Provide the [x, y] coordinate of the cell's center where the given text is located.  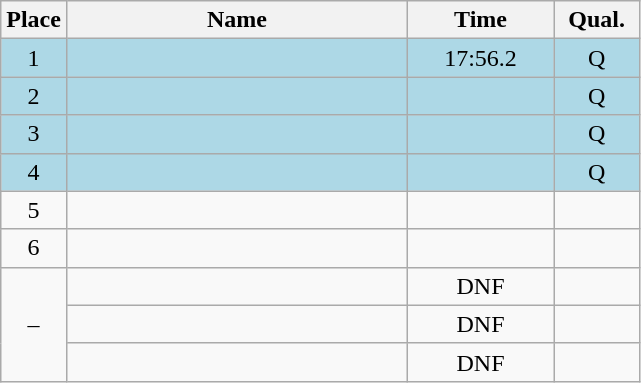
Time [481, 20]
4 [34, 172]
5 [34, 210]
Qual. [597, 20]
2 [34, 96]
17:56.2 [481, 58]
– [34, 324]
Place [34, 20]
3 [34, 134]
1 [34, 58]
6 [34, 248]
Name [236, 20]
